Search for the cell housing the specified text and yield its [x, y] center coordinate. 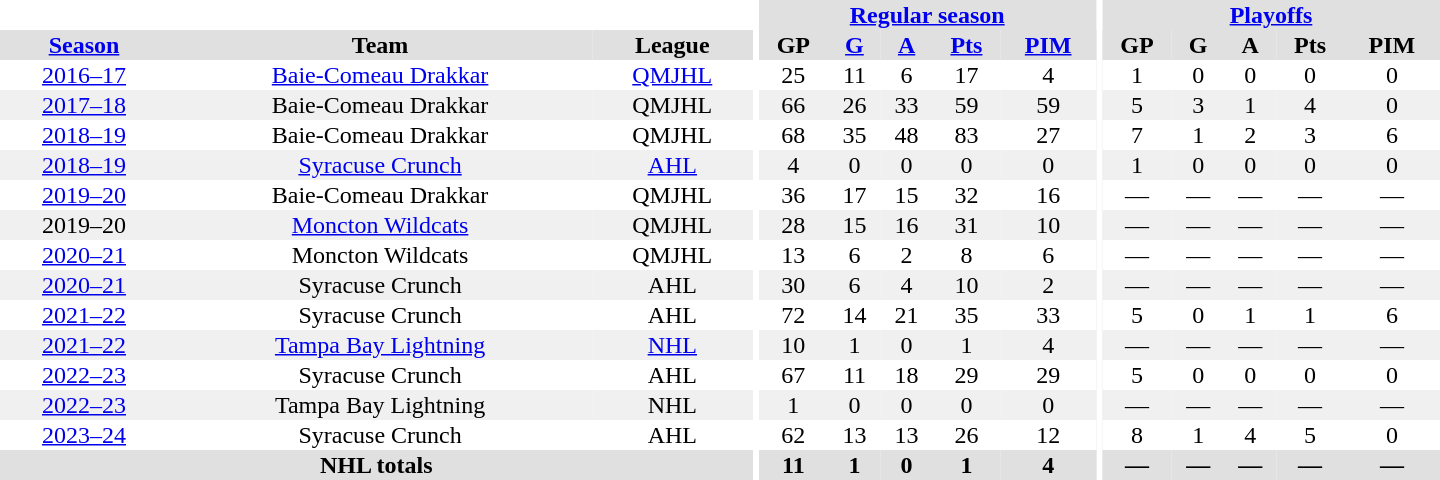
72 [793, 315]
32 [967, 195]
Season [84, 45]
League [672, 45]
48 [907, 135]
31 [967, 225]
25 [793, 75]
67 [793, 375]
27 [1048, 135]
Team [380, 45]
83 [967, 135]
68 [793, 135]
21 [907, 315]
2017–18 [84, 105]
14 [854, 315]
18 [907, 375]
Regular season [927, 15]
2016–17 [84, 75]
NHL totals [376, 465]
12 [1048, 435]
30 [793, 285]
66 [793, 105]
62 [793, 435]
7 [1137, 135]
28 [793, 225]
2023–24 [84, 435]
36 [793, 195]
Playoffs [1271, 15]
